Locate the cell with the specified text and output its [x, y] center coordinate. 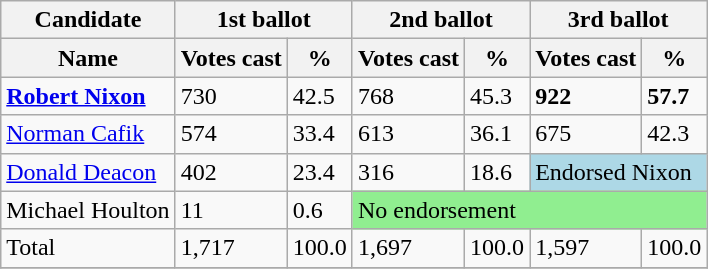
36.1 [498, 134]
1,717 [231, 248]
3rd ballot [618, 20]
675 [586, 134]
42.5 [320, 96]
613 [408, 134]
Norman Cafik [88, 134]
33.4 [320, 134]
2nd ballot [440, 20]
Michael Houlton [88, 210]
316 [408, 172]
Robert Nixon [88, 96]
1,697 [408, 248]
730 [231, 96]
1,597 [586, 248]
Total [88, 248]
922 [586, 96]
No endorsement [529, 210]
11 [231, 210]
402 [231, 172]
Endorsed Nixon [618, 172]
0.6 [320, 210]
45.3 [498, 96]
1st ballot [264, 20]
18.6 [498, 172]
42.3 [674, 134]
23.4 [320, 172]
Donald Deacon [88, 172]
57.7 [674, 96]
574 [231, 134]
Candidate [88, 20]
Name [88, 58]
768 [408, 96]
